Find where the given text appears and provide that cell's center as (X, Y) coordinate. 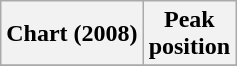
Chart (2008) (72, 34)
Peak position (189, 34)
